Scan for the cell matching the given text and deliver its (X, Y) coordinate at center. 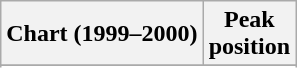
Chart (1999–2000) (102, 34)
Peakposition (249, 34)
